Locate the cell with the specified text and output its (x, y) center coordinate. 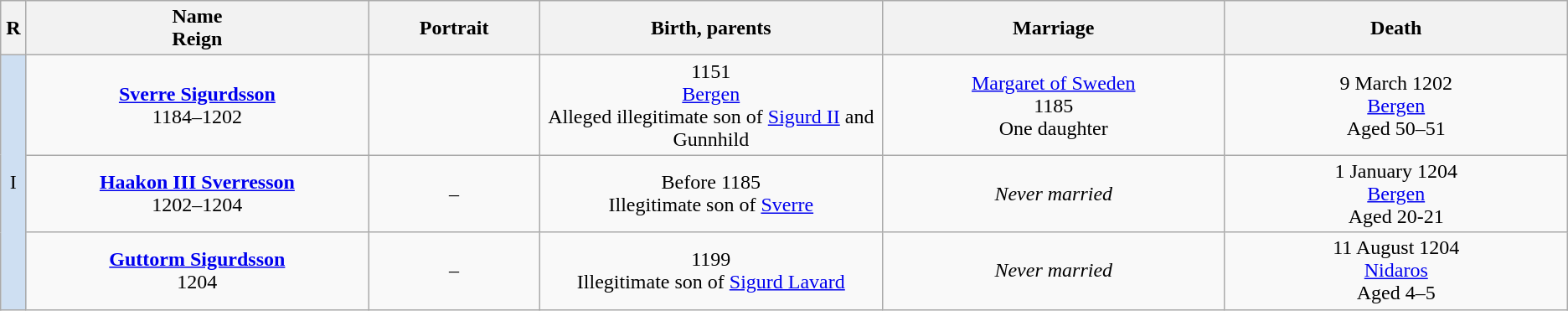
Marriage (1054, 29)
Death (1395, 29)
Portrait (454, 29)
Haakon III Sverresson1202–1204 (198, 194)
Guttorm Sigurdsson1204 (198, 271)
11 August 1204NidarosAged 4–5 (1395, 271)
9 March 1202BergenAged 50–51 (1395, 106)
I (13, 183)
NameReign (198, 29)
Margaret of Sweden1185One daughter (1054, 106)
Birth, parents (710, 29)
R (13, 29)
Sverre Sigurdsson1184–1202 (198, 106)
1199Illegitimate son of Sigurd Lavard (710, 271)
Before 1185Illegitimate son of Sverre (710, 194)
1151BergenAlleged illegitimate son of Sigurd II and Gunnhild (710, 106)
1 January 1204BergenAged 20-21 (1395, 194)
